Return (X, Y) of the center of cell containing provided text 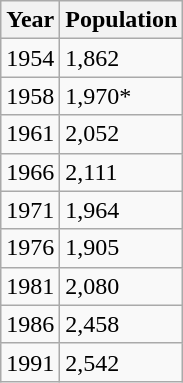
2,111 (122, 172)
1986 (30, 324)
1991 (30, 362)
2,052 (122, 134)
1976 (30, 248)
1961 (30, 134)
1981 (30, 286)
1,964 (122, 210)
Year (30, 20)
1,862 (122, 58)
1958 (30, 96)
2,080 (122, 286)
1971 (30, 210)
1954 (30, 58)
1,905 (122, 248)
2,458 (122, 324)
2,542 (122, 362)
Population (122, 20)
1,970* (122, 96)
1966 (30, 172)
